Detect which cell encompasses the target text, then output its (x, y) center coordinate. 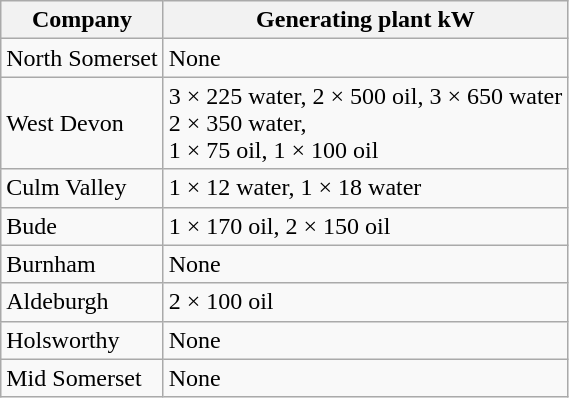
1 × 12 water, 1 × 18 water (366, 188)
Holsworthy (82, 340)
Company (82, 20)
North Somerset (82, 58)
West Devon (82, 123)
2 × 100 oil (366, 302)
Bude (82, 226)
Burnham (82, 264)
Generating plant kW (366, 20)
Aldeburgh (82, 302)
3 × 225 water, 2 × 500 oil, 3 × 650 water2 × 350 water,1 × 75 oil, 1 × 100 oil (366, 123)
Culm Valley (82, 188)
Mid Somerset (82, 378)
1 × 170 oil, 2 × 150 oil (366, 226)
